Identify which cell holds the provided text, then report its [X, Y] central coordinate. 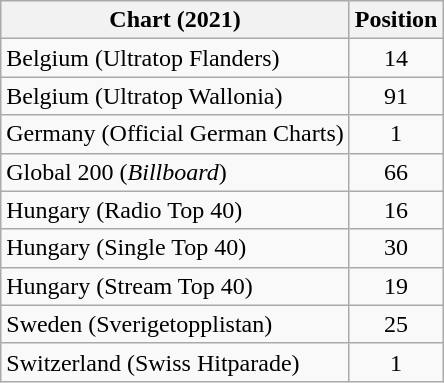
Germany (Official German Charts) [175, 134]
Hungary (Stream Top 40) [175, 286]
66 [396, 172]
30 [396, 248]
91 [396, 96]
Position [396, 20]
Belgium (Ultratop Wallonia) [175, 96]
14 [396, 58]
25 [396, 324]
16 [396, 210]
Switzerland (Swiss Hitparade) [175, 362]
Belgium (Ultratop Flanders) [175, 58]
19 [396, 286]
Sweden (Sverigetopplistan) [175, 324]
Hungary (Single Top 40) [175, 248]
Chart (2021) [175, 20]
Hungary (Radio Top 40) [175, 210]
Global 200 (Billboard) [175, 172]
